Search for the cell housing the specified text and yield its (X, Y) center coordinate. 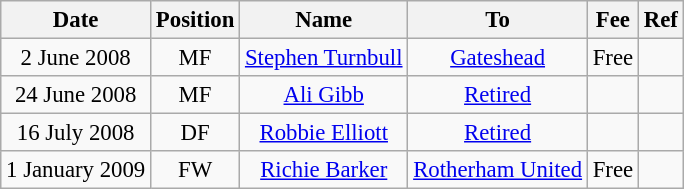
2 June 2008 (76, 58)
Date (76, 20)
Rotherham United (498, 170)
FW (196, 170)
To (498, 20)
1 January 2009 (76, 170)
DF (196, 133)
Robbie Elliott (324, 133)
Gateshead (498, 58)
Richie Barker (324, 170)
16 July 2008 (76, 133)
Name (324, 20)
Fee (612, 20)
Ali Gibb (324, 95)
Position (196, 20)
24 June 2008 (76, 95)
Stephen Turnbull (324, 58)
Ref (660, 20)
